Extract the [x, y] coordinate from the center of the cell holding the provided text.  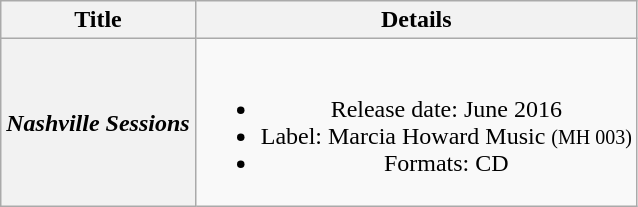
Title [98, 20]
Details [416, 20]
Nashville Sessions [98, 122]
Release date: June 2016Label: Marcia Howard Music (MH 003)Formats: CD [416, 122]
